Output the [X, Y] coordinate of the center of the cell containing the given text.  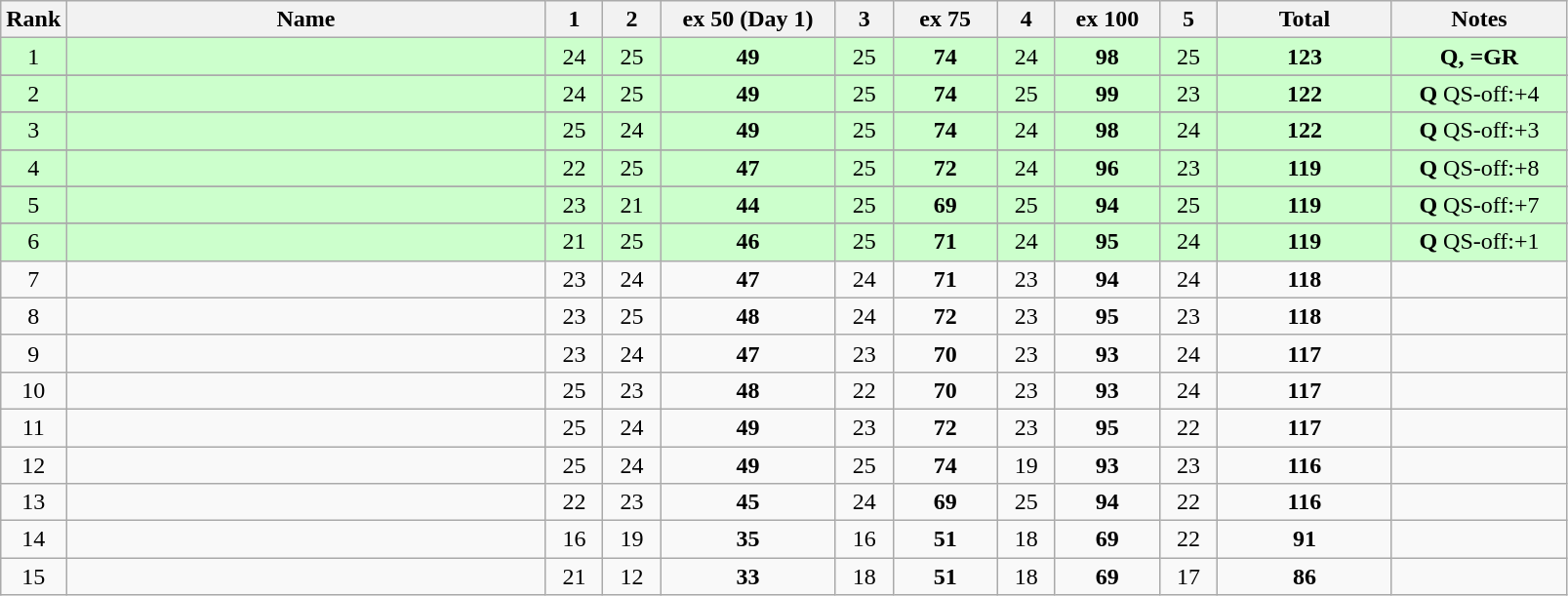
33 [747, 576]
13 [33, 502]
Q, =GR [1479, 57]
46 [747, 242]
Q QS-off:+8 [1479, 168]
Q QS-off:+4 [1479, 94]
44 [747, 205]
35 [747, 539]
ex 50 (Day 1) [747, 20]
Rank [33, 20]
Q QS-off:+3 [1479, 131]
9 [33, 353]
Q QS-off:+7 [1479, 205]
11 [33, 427]
17 [1188, 576]
15 [33, 576]
Total [1304, 20]
ex 100 [1106, 20]
99 [1106, 94]
7 [33, 279]
Q QS-off:+1 [1479, 242]
Name [306, 20]
8 [33, 316]
6 [33, 242]
91 [1304, 539]
123 [1304, 57]
ex 75 [945, 20]
45 [747, 502]
86 [1304, 576]
10 [33, 390]
96 [1106, 168]
14 [33, 539]
Notes [1479, 20]
